Return (X, Y) of the center of cell containing provided text 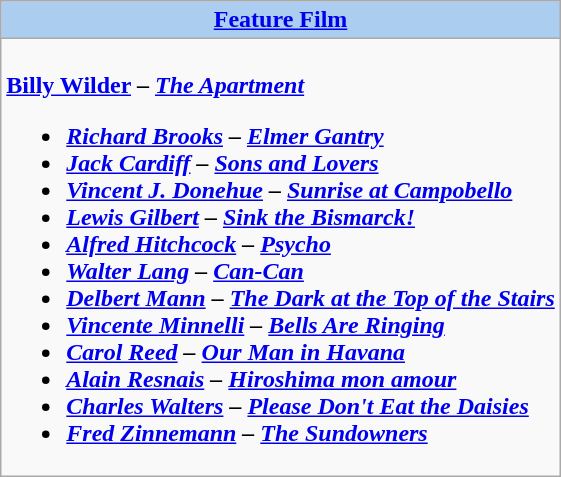
Feature Film (281, 20)
